Extract the [X, Y] coordinate from the center of the cell holding the provided text.  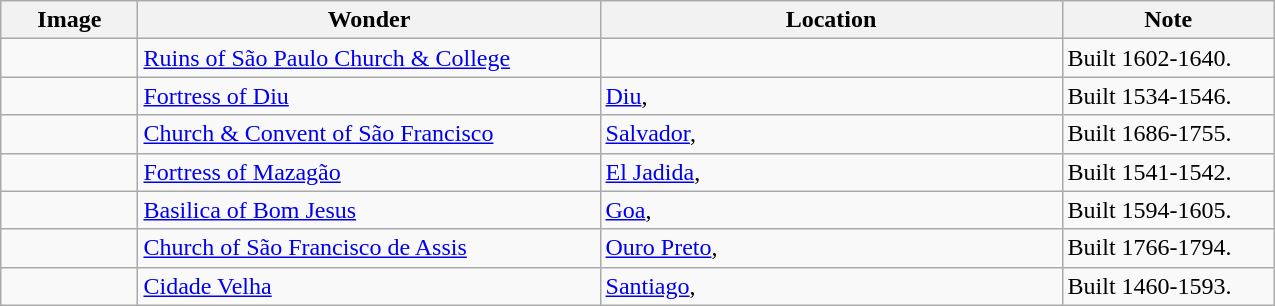
Built 1594-1605. [1168, 210]
Built 1534-1546. [1168, 96]
Built 1460-1593. [1168, 286]
Fortress of Mazagão [369, 172]
Note [1168, 20]
Built 1602-1640. [1168, 58]
Fortress of Diu [369, 96]
Built 1686-1755. [1168, 134]
El Jadida, [831, 172]
Built 1541-1542. [1168, 172]
Wonder [369, 20]
Salvador, [831, 134]
Goa, [831, 210]
Diu, [831, 96]
Cidade Velha [369, 286]
Image [70, 20]
Basilica of Bom Jesus [369, 210]
Ouro Preto, [831, 248]
Location [831, 20]
Ruins of São Paulo Church & College [369, 58]
Church of São Francisco de Assis [369, 248]
Santiago, [831, 286]
Church & Convent of São Francisco [369, 134]
Built 1766-1794. [1168, 248]
